Return the [x, y] coordinate for the center point of the cell that contains the specified text.  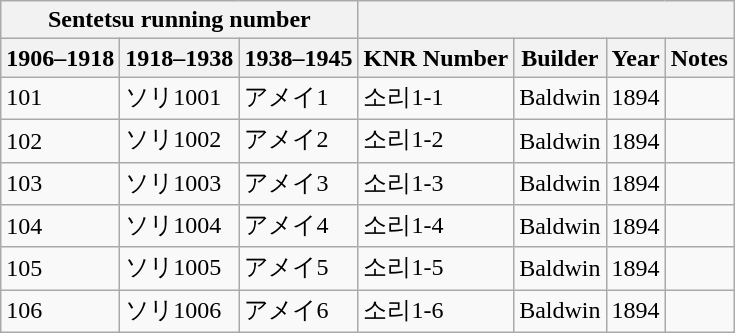
소리1-3 [436, 184]
ソリ1001 [180, 98]
KNR Number [436, 58]
ソリ1002 [180, 140]
ソリ1006 [180, 312]
101 [60, 98]
103 [60, 184]
Notes [699, 58]
소리1-2 [436, 140]
アメイ3 [298, 184]
アメイ4 [298, 226]
104 [60, 226]
アメイ6 [298, 312]
소리1-4 [436, 226]
Builder [560, 58]
106 [60, 312]
Sentetsu running number [180, 20]
1906–1918 [60, 58]
アメイ2 [298, 140]
ソリ1004 [180, 226]
アメイ1 [298, 98]
소리1-1 [436, 98]
105 [60, 268]
소리1-6 [436, 312]
ソリ1005 [180, 268]
アメイ5 [298, 268]
1918–1938 [180, 58]
Year [636, 58]
102 [60, 140]
소리1-5 [436, 268]
1938–1945 [298, 58]
ソリ1003 [180, 184]
